Detect which cell encompasses the target text, then output its [X, Y] center coordinate. 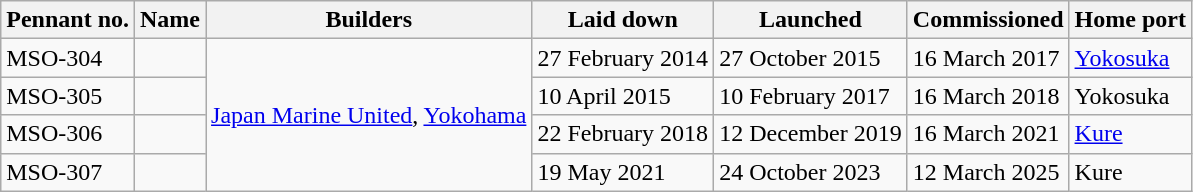
MSO-307 [68, 172]
Japan Marine United, Yokohama [369, 115]
MSO-306 [68, 134]
27 February 2014 [623, 58]
Home port [1130, 20]
Commissioned [988, 20]
22 February 2018 [623, 134]
10 April 2015 [623, 96]
16 March 2018 [988, 96]
24 October 2023 [811, 172]
Launched [811, 20]
Builders [369, 20]
12 March 2025 [988, 172]
Pennant no. [68, 20]
Laid down [623, 20]
MSO-305 [68, 96]
27 October 2015 [811, 58]
MSO-304 [68, 58]
19 May 2021 [623, 172]
12 December 2019 [811, 134]
10 February 2017 [811, 96]
Name [170, 20]
16 March 2021 [988, 134]
16 March 2017 [988, 58]
